Return the (X, Y) coordinate for the center point of the cell that contains the specified text.  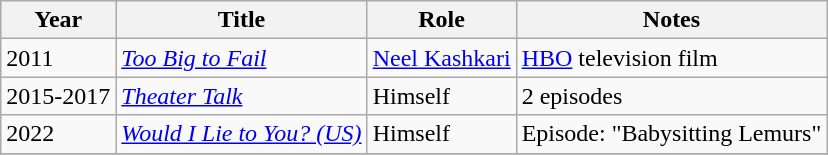
2 episodes (672, 96)
Year (58, 20)
Too Big to Fail (242, 58)
HBO television film (672, 58)
Episode: "Babysitting Lemurs" (672, 134)
Theater Talk (242, 96)
Title (242, 20)
2015-2017 (58, 96)
2022 (58, 134)
Role (442, 20)
2011 (58, 58)
Neel Kashkari (442, 58)
Notes (672, 20)
Would I Lie to You? (US) (242, 134)
